Determine the [x, y] coordinate at the center of the cell enclosing the given text.  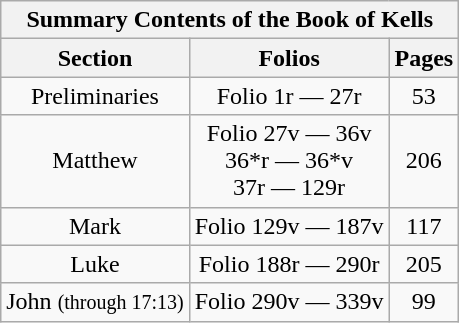
Folio 290v — 339v [289, 302]
Section [95, 58]
Summary Contents of the Book of Kells [230, 20]
117 [424, 226]
Luke [95, 264]
99 [424, 302]
John (through 17:13) [95, 302]
53 [424, 96]
Matthew [95, 161]
Folio 27v — 36v 36*r — 36*v 37r — 129r [289, 161]
Folios [289, 58]
Pages [424, 58]
205 [424, 264]
206 [424, 161]
Preliminaries [95, 96]
Folio 1r — 27r [289, 96]
Mark [95, 226]
Folio 188r — 290r [289, 264]
Folio 129v — 187v [289, 226]
